Locate the cell with the specified text and output its (x, y) center coordinate. 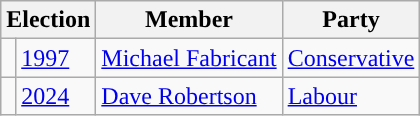
Dave Robertson (189, 96)
Party (351, 20)
Labour (351, 96)
1997 (56, 58)
Member (189, 20)
Michael Fabricant (189, 58)
Election (48, 20)
Conservative (351, 58)
2024 (56, 96)
